From the cell containing the given text, extract its center point as [X, Y] coordinate. 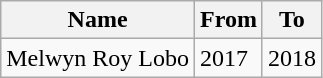
2017 [228, 58]
2018 [292, 58]
Name [98, 20]
From [228, 20]
Melwyn Roy Lobo [98, 58]
To [292, 20]
